For the text-containing cell, return its midpoint in [X, Y] coordinate format. 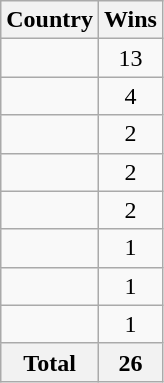
13 [130, 58]
Wins [130, 20]
Country [50, 20]
26 [130, 362]
Total [50, 362]
4 [130, 96]
